Provide the (X, Y) coordinate of the cell's center where the given text is located.  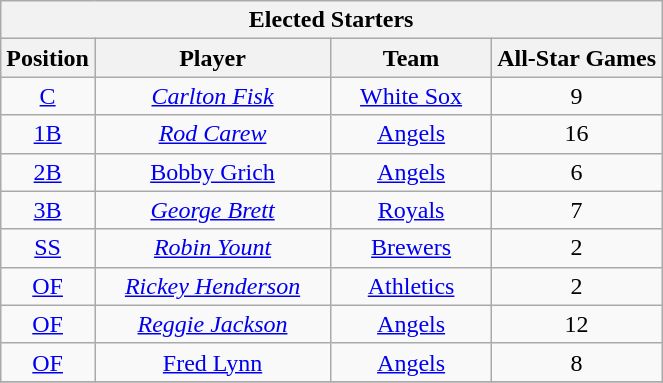
Rickey Henderson (212, 286)
Royals (412, 210)
White Sox (412, 96)
Carlton Fisk (212, 96)
16 (577, 134)
1B (48, 134)
Rod Carew (212, 134)
Position (48, 58)
12 (577, 324)
7 (577, 210)
Brewers (412, 248)
Fred Lynn (212, 362)
Elected Starters (332, 20)
3B (48, 210)
SS (48, 248)
George Brett (212, 210)
8 (577, 362)
Robin Yount (212, 248)
C (48, 96)
Bobby Grich (212, 172)
All-Star Games (577, 58)
9 (577, 96)
Player (212, 58)
6 (577, 172)
Team (412, 58)
2B (48, 172)
Reggie Jackson (212, 324)
Athletics (412, 286)
